Provide the (X, Y) coordinate of the cell's center where the given text is located.  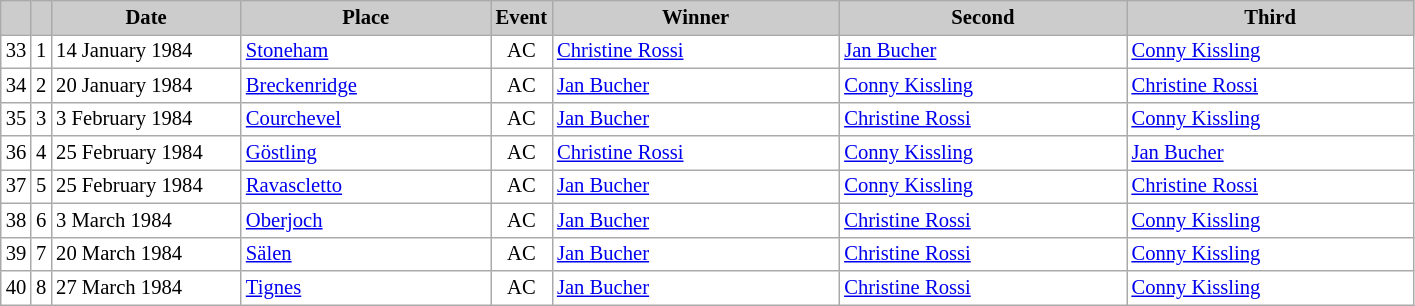
35 (16, 119)
Tignes (366, 287)
40 (16, 287)
Ravascletto (366, 186)
Event (522, 17)
Date (146, 17)
8 (41, 287)
2 (41, 85)
34 (16, 85)
7 (41, 254)
Breckenridge (366, 85)
5 (41, 186)
3 February 1984 (146, 119)
36 (16, 153)
Place (366, 17)
Oberjoch (366, 220)
20 March 1984 (146, 254)
33 (16, 51)
Courchevel (366, 119)
Winner (696, 17)
38 (16, 220)
Second (982, 17)
Sälen (366, 254)
39 (16, 254)
20 January 1984 (146, 85)
Stoneham (366, 51)
4 (41, 153)
14 January 1984 (146, 51)
Göstling (366, 153)
Third (1270, 17)
3 March 1984 (146, 220)
27 March 1984 (146, 287)
6 (41, 220)
1 (41, 51)
3 (41, 119)
37 (16, 186)
